Locate the cell with the specified text and output its (x, y) center coordinate. 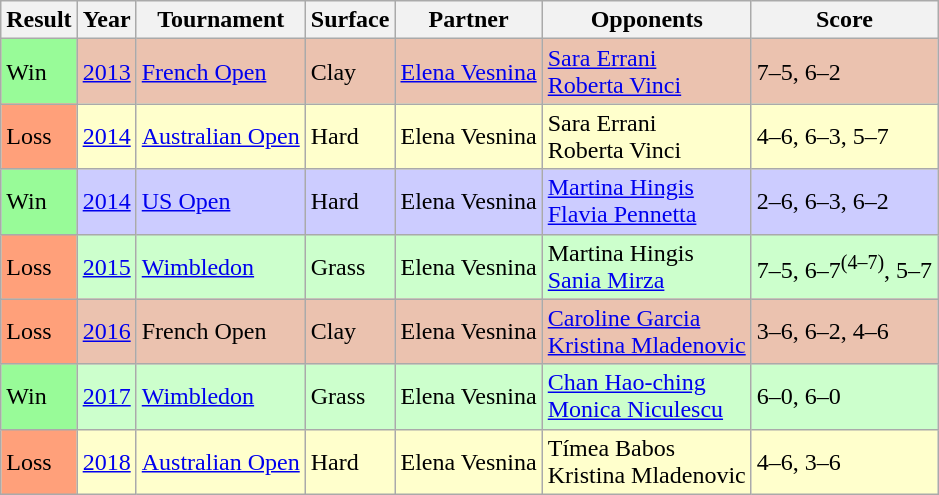
2–6, 6–3, 6–2 (844, 202)
6–0, 6–0 (844, 396)
2013 (106, 72)
Surface (350, 20)
Caroline Garcia Kristina Mladenovic (646, 332)
7–5, 6–2 (844, 72)
Opponents (646, 20)
US Open (220, 202)
3–6, 6–2, 4–6 (844, 332)
7–5, 6–7(4–7), 5–7 (844, 266)
2016 (106, 332)
Result (39, 20)
Partner (468, 20)
2017 (106, 396)
2015 (106, 266)
4–6, 6–3, 5–7 (844, 136)
Tímea Babos Kristina Mladenovic (646, 462)
Martina Hingis Sania Mirza (646, 266)
Tournament (220, 20)
Score (844, 20)
4–6, 3–6 (844, 462)
Martina Hingis Flavia Pennetta (646, 202)
Chan Hao-ching Monica Niculescu (646, 396)
Year (106, 20)
2018 (106, 462)
